For the text-containing cell, return its midpoint in [X, Y] coordinate format. 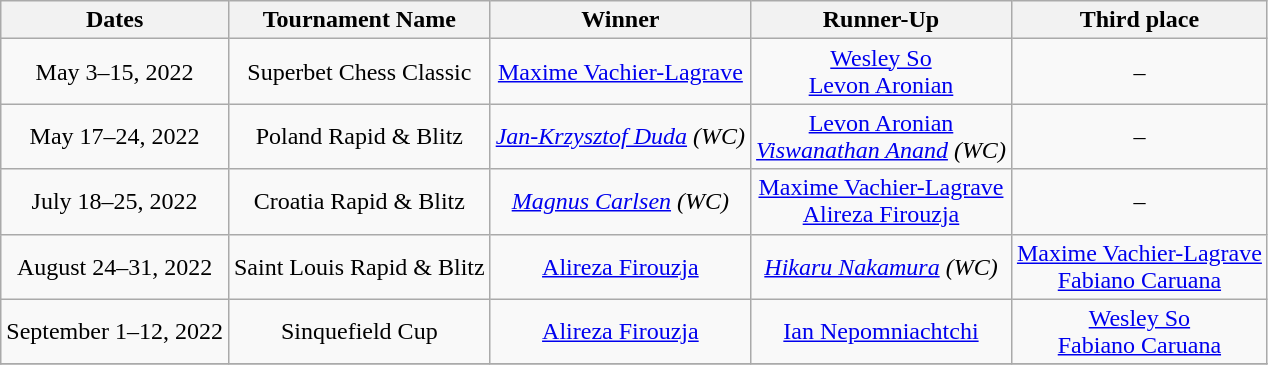
Maxime Vachier-Lagrave [620, 72]
Runner-Up [882, 20]
Croatia Rapid & Blitz [359, 202]
July 18–25, 2022 [115, 202]
Magnus Carlsen (WC) [620, 202]
Dates [115, 20]
Maxime Vachier-Lagrave Alireza Firouzja [882, 202]
Wesley So Levon Aronian [882, 72]
Jan-Krzysztof Duda (WC) [620, 136]
Levon Aronian Viswanathan Anand (WC) [882, 136]
Saint Louis Rapid & Blitz [359, 266]
Winner [620, 20]
Tournament Name [359, 20]
Ian Nepomniachtchi [882, 332]
August 24–31, 2022 [115, 266]
May 3–15, 2022 [115, 72]
September 1–12, 2022 [115, 332]
Superbet Chess Classic [359, 72]
Sinquefield Cup [359, 332]
Maxime Vachier-Lagrave Fabiano Caruana [1139, 266]
Third place [1139, 20]
May 17–24, 2022 [115, 136]
Wesley So Fabiano Caruana [1139, 332]
Hikaru Nakamura (WC) [882, 266]
Poland Rapid & Blitz [359, 136]
